Determine the [X, Y] coordinate at the center of the cell enclosing the given text.  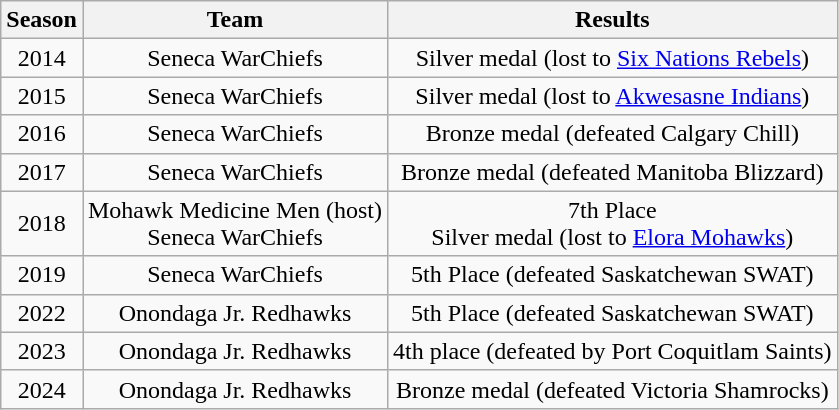
Mohawk Medicine Men (host)Seneca WarChiefs [234, 224]
Bronze medal (defeated Calgary Chill) [613, 134]
2017 [42, 172]
2022 [42, 313]
Silver medal (lost to Six Nations Rebels) [613, 58]
Bronze medal (defeated Victoria Shamrocks) [613, 389]
Results [613, 20]
2023 [42, 351]
Team [234, 20]
4th place (defeated by Port Coquitlam Saints) [613, 351]
2018 [42, 224]
2019 [42, 275]
2016 [42, 134]
Bronze medal (defeated Manitoba Blizzard) [613, 172]
2014 [42, 58]
Season [42, 20]
Silver medal (lost to Akwesasne Indians) [613, 96]
7th PlaceSilver medal (lost to Elora Mohawks) [613, 224]
2024 [42, 389]
2015 [42, 96]
